Find where the given text appears and provide that cell's center as [x, y] coordinate. 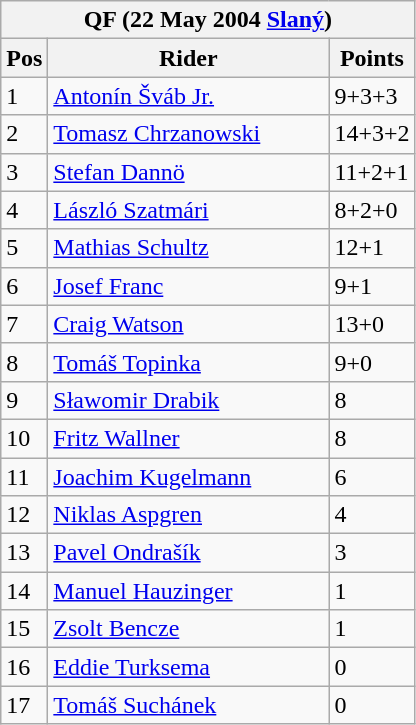
Eddie Turksema [188, 667]
Zsolt Bencze [188, 629]
Manuel Hauzinger [188, 591]
Josef Franc [188, 286]
Stefan Dannö [188, 172]
Fritz Wallner [188, 438]
7 [24, 324]
17 [24, 705]
Sławomir Drabik [188, 400]
11 [24, 477]
Joachim Kugelmann [188, 477]
9+3+3 [372, 96]
12+1 [372, 248]
15 [24, 629]
2 [24, 134]
Rider [188, 58]
Pos [24, 58]
QF (22 May 2004 Slaný) [208, 20]
13+0 [372, 324]
Pavel Ondrašík [188, 553]
16 [24, 667]
12 [24, 515]
Points [372, 58]
8+2+0 [372, 210]
5 [24, 248]
Mathias Schultz [188, 248]
9 [24, 400]
Tomáš Suchánek [188, 705]
14+3+2 [372, 134]
Antonín Šváb Jr. [188, 96]
Tomáš Topinka [188, 362]
Niklas Aspgren [188, 515]
László Szatmári [188, 210]
14 [24, 591]
9+0 [372, 362]
10 [24, 438]
Craig Watson [188, 324]
13 [24, 553]
Tomasz Chrzanowski [188, 134]
11+2+1 [372, 172]
9+1 [372, 286]
